Identify which cell holds the provided text, then report its [x, y] central coordinate. 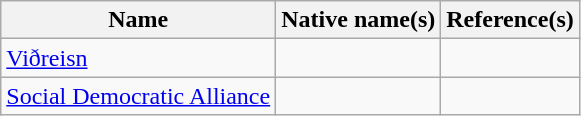
Reference(s) [510, 20]
Social Democratic Alliance [138, 96]
Native name(s) [358, 20]
Name [138, 20]
Viðreisn [138, 58]
